Determine the (X, Y) coordinate at the center of the cell enclosing the given text.  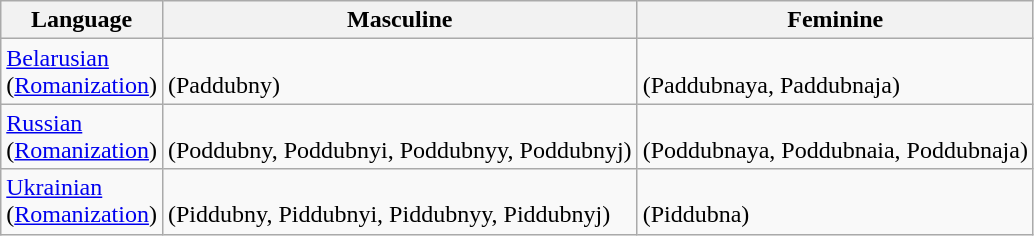
Belarusian (Romanization) (82, 72)
(Poddubny, Poddubnyi, Poddubnyy, Poddubnyj) (400, 136)
Masculine (400, 20)
Ukrainian (Romanization) (82, 202)
(Paddubny) (400, 72)
(Poddubnaya, Poddubnaia, Poddubnaja) (835, 136)
Russian (Romanization) (82, 136)
(Paddubnaya, Paddubnaja) (835, 72)
(Piddubna) (835, 202)
Feminine (835, 20)
Language (82, 20)
(Piddubny, Piddubnyi, Piddubnyy, Piddubnyj) (400, 202)
